Capture the cell that displays the provided text and extract its (X, Y) central coordinate. 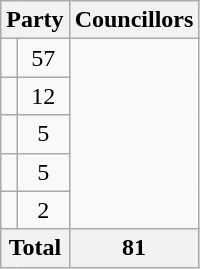
2 (43, 210)
Total (35, 248)
81 (134, 248)
12 (43, 96)
57 (43, 58)
Party (35, 20)
Councillors (134, 20)
